Scan for the cell matching the given text and deliver its (x, y) coordinate at center. 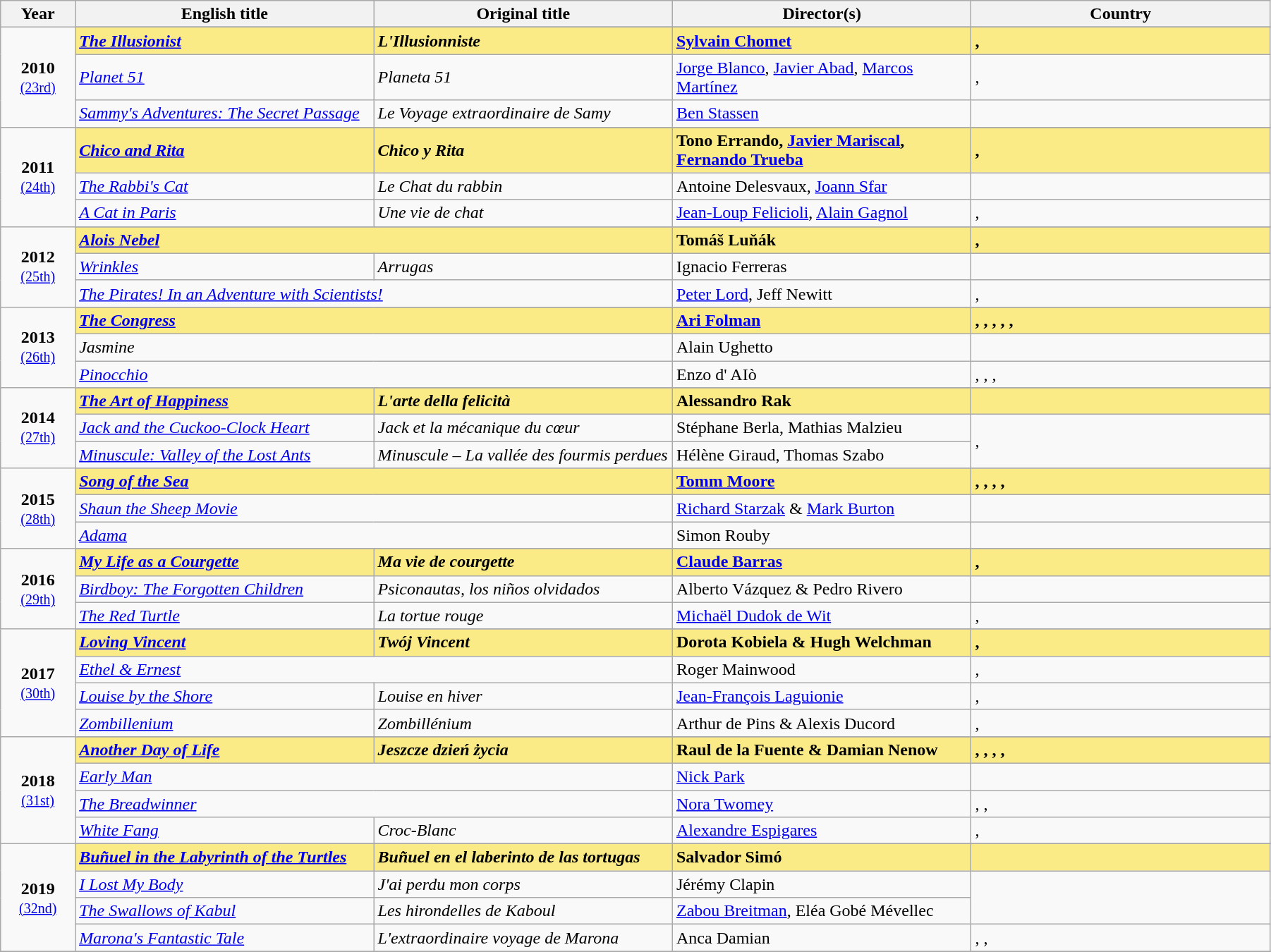
2010(23rd) (38, 78)
Michaël Dudok de Wit (821, 616)
The Swallows of Kabul (224, 911)
White Fang (224, 831)
Les hirondelles de Kaboul (523, 911)
I Lost My Body (224, 884)
Arrugas (523, 267)
Birdboy: The Forgotten Children (224, 589)
A Cat in Paris (224, 213)
Zabou Breitman, Eléa Gobé Mévellec (821, 911)
Louise en hiver (523, 696)
2017(30th) (38, 683)
English title (224, 14)
2012(25th) (38, 267)
J'ai perdu mon corps (523, 884)
Psiconautas, los niños olvidados (523, 589)
Louise by the Shore (224, 696)
Jack and the Cuckoo-Clock Heart (224, 428)
Shaun the Sheep Movie (374, 508)
The Pirates! In an Adventure with Scientists! (374, 293)
Roger Mainwood (821, 669)
Claude Barras (821, 562)
Alois Nebel (374, 240)
Alberto Vázquez & Pedro Rivero (821, 589)
Early Man (374, 776)
Hélène Giraud, Thomas Szabo (821, 455)
Another Day of Life (224, 750)
Tomm Moore (821, 482)
Planeta 51 (523, 78)
Zombillénium (523, 723)
Nick Park (821, 776)
Jorge Blanco, Javier Abad, Marcos Martínez (821, 78)
Chico and Rita (224, 149)
Year (38, 14)
Minuscule: Valley of the Lost Ants (224, 455)
Jean-Loup Felicioli, Alain Gagnol (821, 213)
Country (1121, 14)
2015(28th) (38, 508)
Planet 51 (224, 78)
Ma vie de courgette (523, 562)
Buñuel en el laberinto de las tortugas (523, 858)
Sylvain Chomet (821, 41)
Une vie de chat (523, 213)
Anca Damian (821, 938)
L'arte della felicità (523, 401)
Minuscule – La vallée des fourmis perdues (523, 455)
, , , , , (1121, 320)
Ethel & Ernest (374, 669)
Alain Ughetto (821, 347)
Wrinkles (224, 267)
, , , (1121, 374)
The Illusionist (224, 41)
My Life as a Courgette (224, 562)
2016(29th) (38, 589)
Salvador Simó (821, 858)
Adama (374, 535)
Simon Rouby (821, 535)
Richard Starzak & Mark Burton (821, 508)
Nora Twomey (821, 803)
2019(32nd) (38, 898)
Dorota Kobiela & Hugh Welchman (821, 642)
2011(24th) (38, 176)
The Congress (374, 320)
Tomáš Luňák (821, 240)
Marona's Fantastic Tale (224, 938)
L'extraordinaire voyage de Marona (523, 938)
Le Voyage extraordinaire de Samy (523, 114)
2014(27th) (38, 428)
Jean-François Laguionie (821, 696)
The Art of Happiness (224, 401)
2013(26th) (38, 347)
Jasmine (374, 347)
Raul de la Fuente & Damian Nenow (821, 750)
Jeszcze dzień życia (523, 750)
Arthur de Pins & Alexis Ducord (821, 723)
The Red Turtle (224, 616)
The Rabbi's Cat (224, 186)
Song of the Sea (374, 482)
Original title (523, 14)
Le Chat du rabbin (523, 186)
Buñuel in the Labyrinth of the Turtles (224, 858)
Alexandre Espigares (821, 831)
Jérémy Clapin (821, 884)
Ignacio Ferreras (821, 267)
Chico y Rita (523, 149)
Ari Folman (821, 320)
Peter Lord, Jeff Newitt (821, 293)
Pinocchio (374, 374)
2018(31st) (38, 790)
Tono Errando, Javier Mariscal, Fernando Trueba (821, 149)
Stéphane Berla, Mathias Malzieu (821, 428)
Croc-Blanc (523, 831)
Sammy's Adventures: The Secret Passage (224, 114)
Enzo d' AIò (821, 374)
Jack et la mécanique du cœur (523, 428)
Alessandro Rak (821, 401)
Zombillenium (224, 723)
Director(s) (821, 14)
L'Illusionniste (523, 41)
Loving Vincent (224, 642)
Antoine Delesvaux, Joann Sfar (821, 186)
La tortue rouge (523, 616)
Ben Stassen (821, 114)
Twój Vincent (523, 642)
The Breadwinner (374, 803)
